Pinpoint the cell where the given text exists, returning its (x, y) midpoint coordinate. 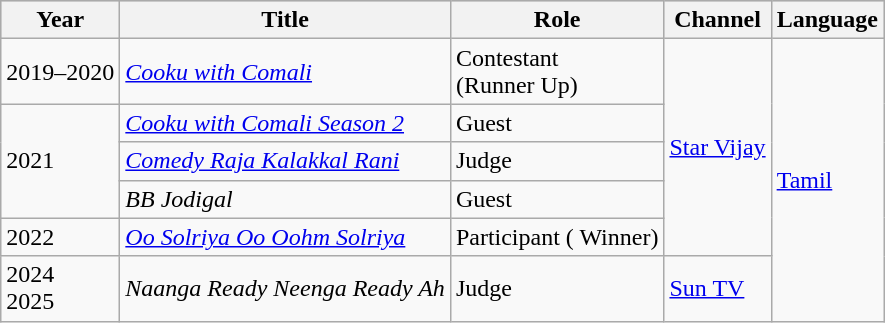
2019–2020 (60, 72)
Participant ( Winner) (557, 237)
Tamil (827, 180)
Comedy Raja Kalakkal Rani (286, 161)
Cooku with Comali (286, 72)
Star Vijay (718, 148)
Cooku with Comali Season 2 (286, 123)
Channel (718, 20)
Year (60, 20)
2022 (60, 237)
Title (286, 20)
Naanga Ready Neenga Ready Ah (286, 288)
2021 (60, 161)
Contestant(Runner Up) (557, 72)
Sun TV (718, 288)
2024 2025 (60, 288)
Role (557, 20)
BB Jodigal (286, 199)
Language (827, 20)
Oo Solriya Oo Oohm Solriya (286, 237)
